Return the [X, Y] coordinate for the center point of the cell that contains the specified text.  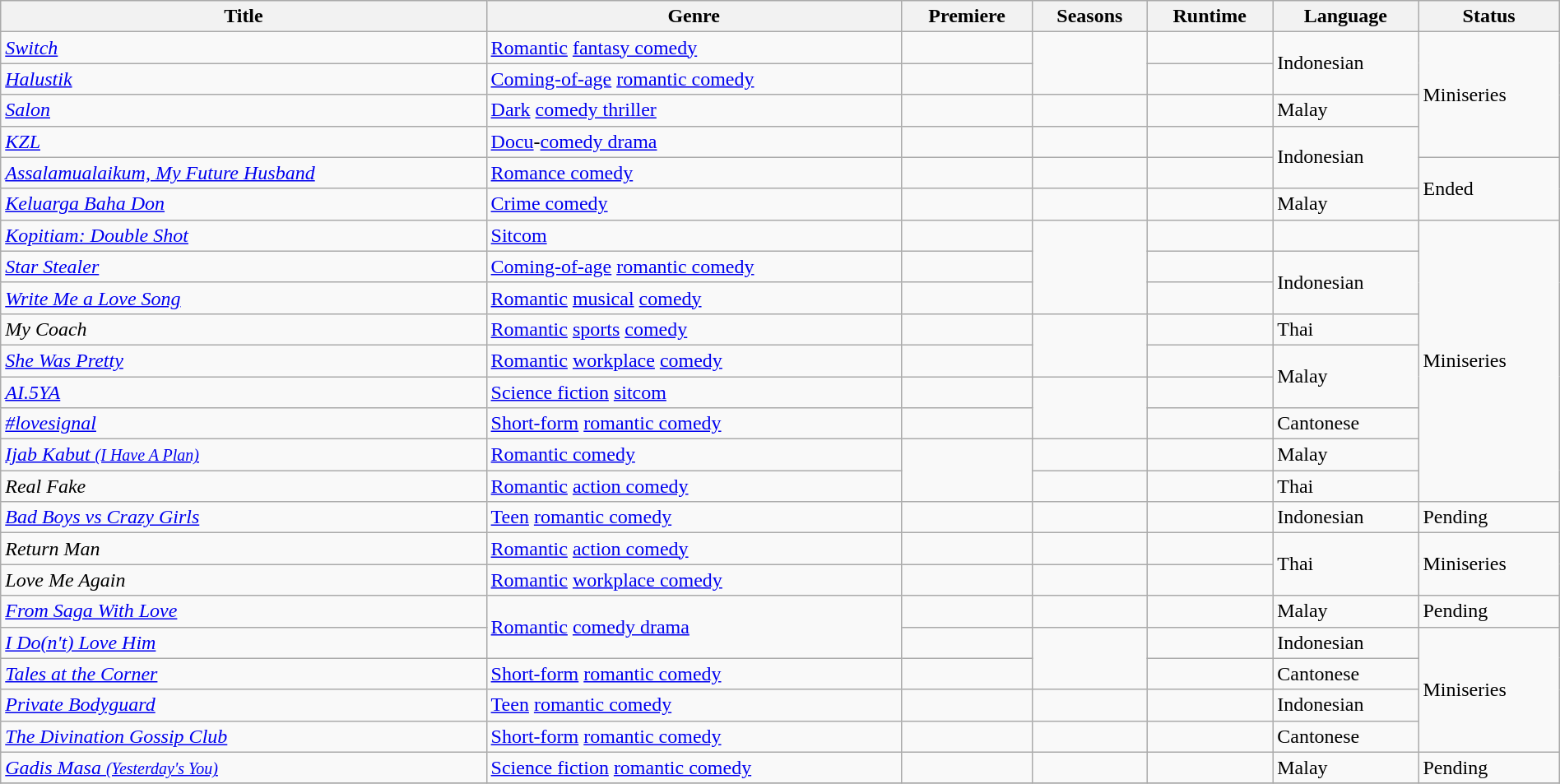
Ijab Kabut (I Have A Plan) [244, 455]
Language [1346, 16]
Salon [244, 110]
Real Fake [244, 486]
Dark comedy thriller [694, 110]
Star Stealer [244, 267]
Halustik [244, 79]
Title [244, 16]
The Divination Gossip Club [244, 736]
Docu-comedy drama [694, 141]
Switch [244, 48]
My Coach [244, 329]
Love Me Again [244, 580]
She Was Pretty [244, 360]
Assalamualaikum, My Future Husband [244, 173]
From Saga With Love [244, 611]
Romance comedy [694, 173]
KZL [244, 141]
Tales at the Corner [244, 674]
Keluarga Baha Don [244, 204]
Write Me a Love Song [244, 298]
Crime comedy [694, 204]
Romantic fantasy comedy [694, 48]
Gadis Masa (Yesterday's You) [244, 768]
Romantic comedy [694, 455]
Bad Boys vs Crazy Girls [244, 517]
Status [1489, 16]
Romantic musical comedy [694, 298]
Romantic comedy drama [694, 627]
AI.5YA [244, 392]
Return Man [244, 549]
Sitcom [694, 235]
Genre [694, 16]
Private Bodyguard [244, 705]
Kopitiam: Double Shot [244, 235]
I Do(n't) Love Him [244, 643]
Runtime [1209, 16]
Seasons [1089, 16]
Science fiction sitcom [694, 392]
Ended [1489, 188]
Romantic sports comedy [694, 329]
#lovesignal [244, 424]
Science fiction romantic comedy [694, 768]
Premiere [967, 16]
